Scan for the cell matching the given text and deliver its (X, Y) coordinate at center. 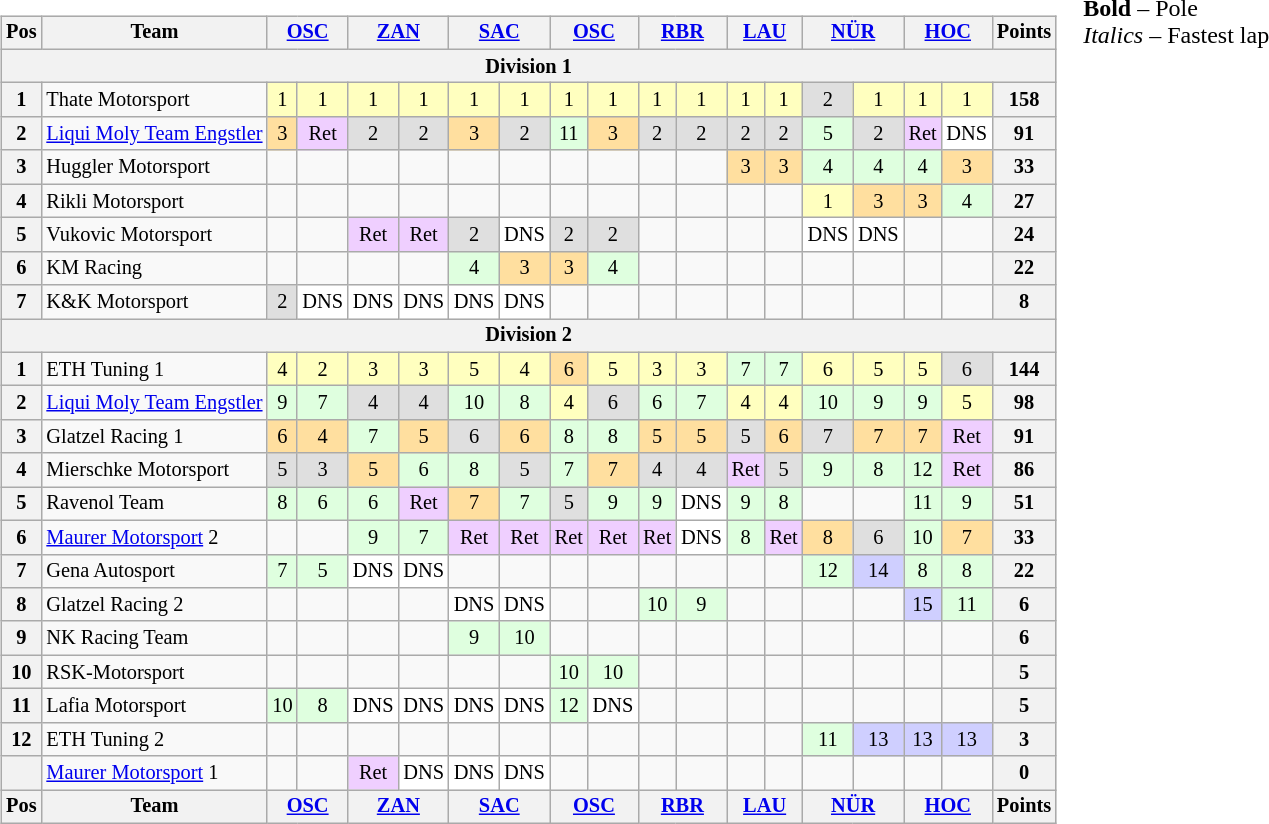
Division 1 (528, 66)
NK Racing Team (154, 638)
Vukovic Motorsport (154, 235)
K&K Motorsport (154, 302)
Mierschke Motorsport (154, 470)
Division 2 (528, 336)
Ravenol Team (154, 504)
98 (1024, 403)
Maurer Motorsport 2 (154, 537)
15 (923, 605)
ETH Tuning 1 (154, 369)
Glatzel Racing 2 (154, 605)
51 (1024, 504)
Glatzel Racing 1 (154, 437)
Maurer Motorsport 1 (154, 773)
Gena Autosport (154, 571)
86 (1024, 470)
KM Racing (154, 268)
Rikli Motorsport (154, 201)
0 (1024, 773)
27 (1024, 201)
14 (878, 571)
RSK-Motorsport (154, 672)
Thate Motorsport (154, 100)
24 (1024, 235)
Lafia Motorsport (154, 706)
144 (1024, 369)
Huggler Motorsport (154, 167)
ETH Tuning 2 (154, 739)
158 (1024, 100)
